Scan for the cell matching the given text and deliver its [X, Y] coordinate at center. 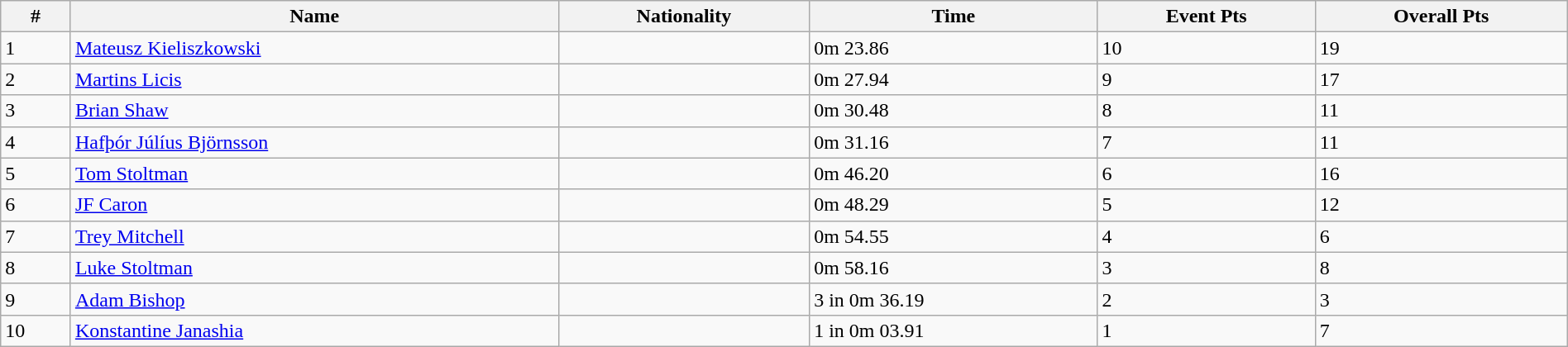
Nationality [683, 17]
0m 54.55 [954, 236]
17 [1441, 79]
Tom Stoltman [314, 173]
0m 23.86 [954, 48]
19 [1441, 48]
Name [314, 17]
Hafþór Júlíus Björnsson [314, 142]
1 in 0m 03.91 [954, 330]
0m 58.16 [954, 268]
Event Pts [1206, 17]
3 in 0m 36.19 [954, 299]
0m 27.94 [954, 79]
Adam Bishop [314, 299]
Martins Licis [314, 79]
Mateusz Kieliszkowski [314, 48]
Time [954, 17]
0m 30.48 [954, 111]
# [36, 17]
12 [1441, 205]
Konstantine Janashia [314, 330]
Trey Mitchell [314, 236]
Brian Shaw [314, 111]
16 [1441, 173]
0m 46.20 [954, 173]
Luke Stoltman [314, 268]
JF Caron [314, 205]
0m 48.29 [954, 205]
Overall Pts [1441, 17]
0m 31.16 [954, 142]
